Locate the cell with the specified text and output its [x, y] center coordinate. 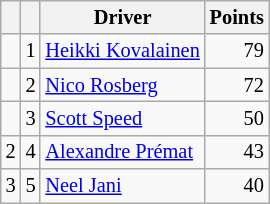
Scott Speed [122, 118]
Alexandre Prémat [122, 152]
50 [237, 118]
Heikki Kovalainen [122, 51]
Nico Rosberg [122, 85]
43 [237, 152]
79 [237, 51]
1 [31, 51]
Driver [122, 17]
4 [31, 152]
Points [237, 17]
40 [237, 186]
72 [237, 85]
Neel Jani [122, 186]
5 [31, 186]
